Determine the (X, Y) coordinate at the center of the cell enclosing the given text.  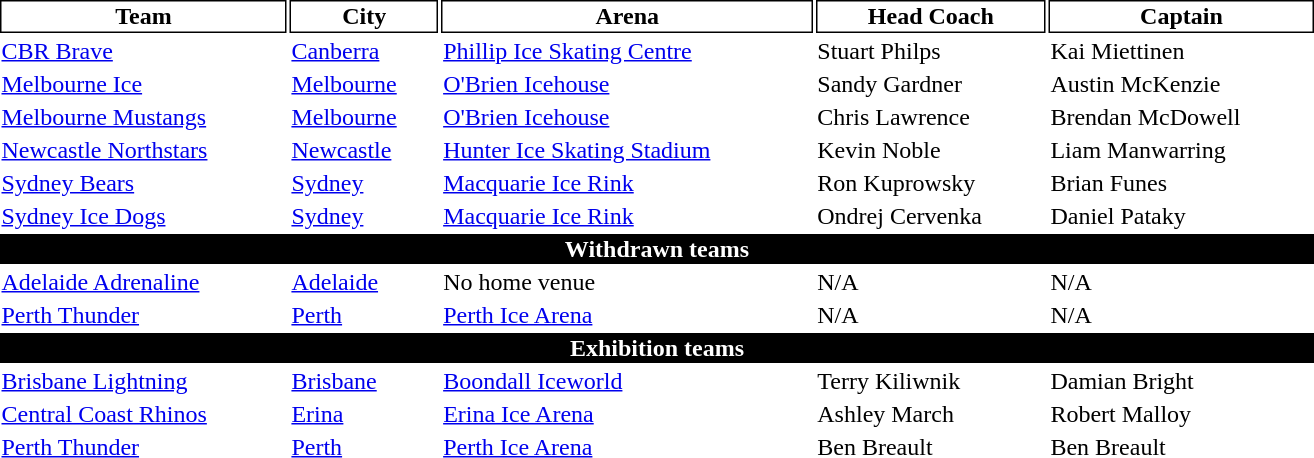
Damian Bright (1182, 381)
Perth (364, 315)
Liam Manwarring (1182, 150)
Brendan McDowell (1182, 117)
Stuart Philps (931, 51)
Terry Kiliwnik (931, 381)
Team (144, 16)
Newcastle (364, 150)
Perth Thunder (144, 315)
Kai Miettinen (1182, 51)
Newcastle Northstars (144, 150)
Ashley March (931, 414)
Chris Lawrence (931, 117)
Brisbane (364, 381)
Head Coach (931, 16)
Canberra (364, 51)
Ondrej Cervenka (931, 216)
No home venue (628, 282)
Sandy Gardner (931, 84)
Melbourne Mustangs (144, 117)
Daniel Pataky (1182, 216)
Sydney Ice Dogs (144, 216)
Withdrawn teams (657, 249)
Erina Ice Arena (628, 414)
Central Coast Rhinos (144, 414)
Captain (1182, 16)
Arena (628, 16)
Ron Kuprowsky (931, 183)
Perth Ice Arena (628, 315)
Adelaide Adrenaline (144, 282)
Erina (364, 414)
Robert Malloy (1182, 414)
CBR Brave (144, 51)
Melbourne Ice (144, 84)
Sydney Bears (144, 183)
Phillip Ice Skating Centre (628, 51)
Exhibition teams (657, 348)
City (364, 16)
Brian Funes (1182, 183)
Boondall Iceworld (628, 381)
Austin McKenzie (1182, 84)
Adelaide (364, 282)
Brisbane Lightning (144, 381)
Hunter Ice Skating Stadium (628, 150)
Kevin Noble (931, 150)
